Provide the (X, Y) coordinate of the cell's center where the given text is located.  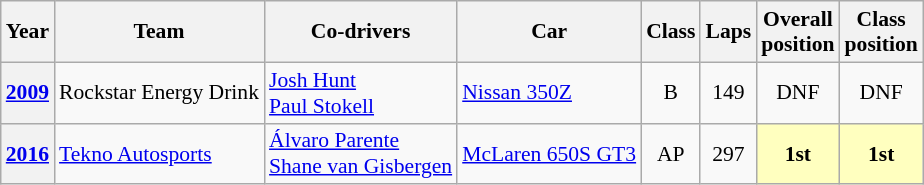
Classposition (882, 32)
McLaren 650S GT3 (549, 154)
B (670, 92)
AP (670, 154)
Josh Hunt Paul Stokell (360, 92)
Álvaro Parente Shane van Gisbergen (360, 154)
2016 (28, 154)
Laps (728, 32)
2009 (28, 92)
Team (159, 32)
149 (728, 92)
297 (728, 154)
Nissan 350Z (549, 92)
Co-drivers (360, 32)
Car (549, 32)
Year (28, 32)
Class (670, 32)
Rockstar Energy Drink (159, 92)
Overallposition (798, 32)
Tekno Autosports (159, 154)
